Scan for the cell matching the given text and deliver its (X, Y) coordinate at center. 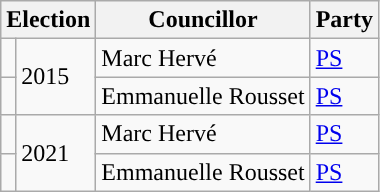
Party (344, 20)
2021 (56, 153)
Election (48, 20)
Councillor (203, 20)
2015 (56, 77)
